Detect which cell encompasses the target text, then output its (x, y) center coordinate. 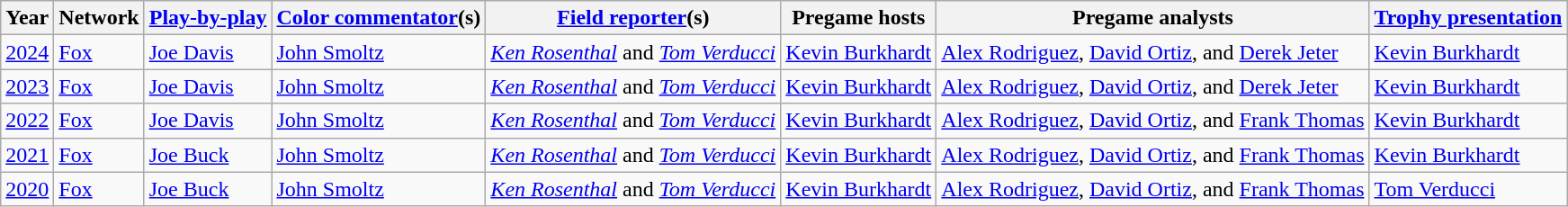
Network (99, 18)
Color commentator(s) (379, 18)
Pregame hosts (858, 18)
2022 (27, 121)
Play-by-play (208, 18)
Field reporter(s) (633, 18)
Trophy presentation (1468, 18)
2021 (27, 155)
2020 (27, 189)
2023 (27, 86)
2024 (27, 52)
Pregame analysts (1153, 18)
Tom Verducci (1468, 189)
Year (27, 18)
